Capture the cell that displays the provided text and extract its (X, Y) central coordinate. 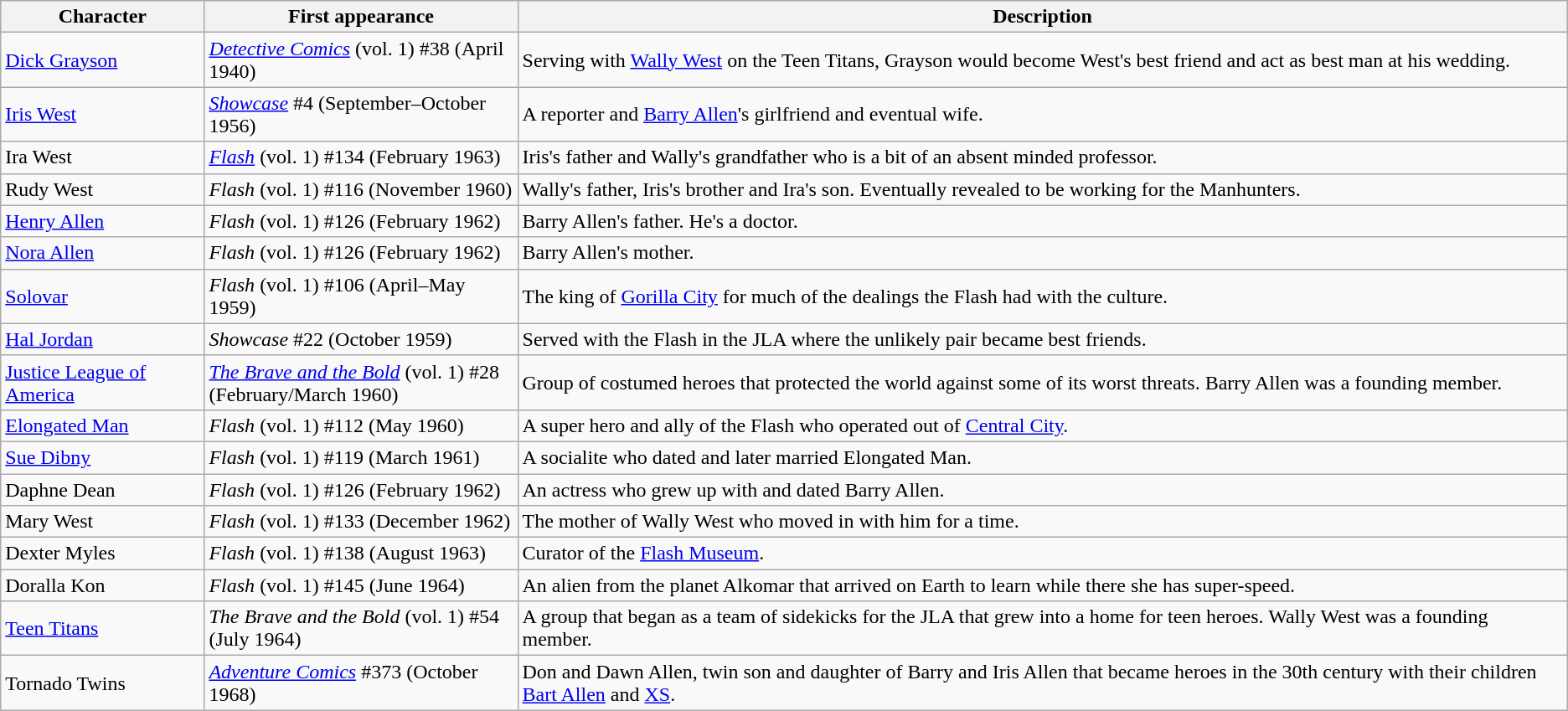
Flash (vol. 1) #116 (November 1960) (361, 189)
Solovar (102, 296)
Henry Allen (102, 221)
A group that began as a team of sidekicks for the JLA that grew into a home for teen heroes. Wally West was a founding member. (1042, 628)
Flash (vol. 1) #133 (December 1962) (361, 522)
Teen Titans (102, 628)
Daphne Dean (102, 490)
Doralla Kon (102, 585)
Flash (vol. 1) #138 (August 1963) (361, 554)
The king of Gorilla City for much of the dealings the Flash had with the culture. (1042, 296)
An actress who grew up with and dated Barry Allen. (1042, 490)
Iris West (102, 114)
An alien from the planet Alkomar that arrived on Earth to learn while there she has super-speed. (1042, 585)
Served with the Flash in the JLA where the unlikely pair became best friends. (1042, 339)
Tornado Twins (102, 683)
A socialite who dated and later married Elongated Man. (1042, 457)
Ira West (102, 157)
The mother of Wally West who moved in with him for a time. (1042, 522)
Barry Allen's mother. (1042, 253)
Don and Dawn Allen, twin son and daughter of Barry and Iris Allen that became heroes in the 30th century with their children Bart Allen and XS. (1042, 683)
Sue Dibny (102, 457)
Dick Grayson (102, 60)
Wally's father, Iris's brother and Ira's son. Eventually revealed to be working for the Manhunters. (1042, 189)
Adventure Comics #373 (October 1968) (361, 683)
Serving with Wally West on the Teen Titans, Grayson would become West's best friend and act as best man at his wedding. (1042, 60)
Dexter Myles (102, 554)
Flash (vol. 1) #145 (June 1964) (361, 585)
Character (102, 17)
Flash (vol. 1) #134 (February 1963) (361, 157)
Showcase #4 (September–October 1956) (361, 114)
Iris's father and Wally's grandfather who is a bit of an absent minded professor. (1042, 157)
Description (1042, 17)
Nora Allen (102, 253)
Hal Jordan (102, 339)
A reporter and Barry Allen's girlfriend and eventual wife. (1042, 114)
Flash (vol. 1) #112 (May 1960) (361, 425)
Flash (vol. 1) #106 (April–May 1959) (361, 296)
First appearance (361, 17)
Showcase #22 (October 1959) (361, 339)
A super hero and ally of the Flash who operated out of Central City. (1042, 425)
Curator of the Flash Museum. (1042, 554)
Detective Comics (vol. 1) #38 (April 1940) (361, 60)
Group of costumed heroes that protected the world against some of its worst threats. Barry Allen was a founding member. (1042, 382)
The Brave and the Bold (vol. 1) #28 (February/March 1960) (361, 382)
The Brave and the Bold (vol. 1) #54 (July 1964) (361, 628)
Rudy West (102, 189)
Mary West (102, 522)
Flash (vol. 1) #119 (March 1961) (361, 457)
Barry Allen's father. He's a doctor. (1042, 221)
Elongated Man (102, 425)
Justice League of America (102, 382)
